From the cell containing the given text, extract its center point as (x, y) coordinate. 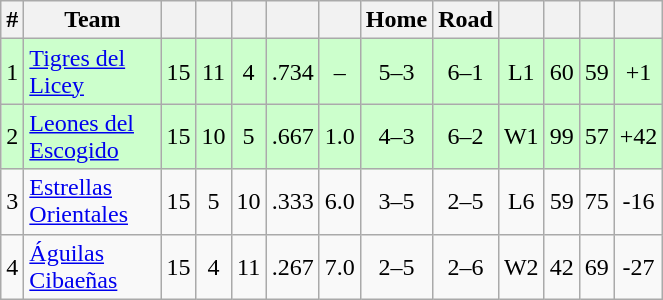
Águilas Cibaeñas (92, 266)
6.0 (340, 202)
69 (596, 266)
99 (562, 136)
57 (596, 136)
-27 (638, 266)
# (12, 20)
Estrellas Orientales (92, 202)
-16 (638, 202)
6–2 (466, 136)
.734 (292, 72)
W1 (521, 136)
42 (562, 266)
+1 (638, 72)
L6 (521, 202)
W2 (521, 266)
4–3 (396, 136)
– (340, 72)
3–5 (396, 202)
6–1 (466, 72)
Team (92, 20)
5–3 (396, 72)
Tigres del Licey (92, 72)
60 (562, 72)
.667 (292, 136)
75 (596, 202)
+42 (638, 136)
Leones del Escogido (92, 136)
3 (12, 202)
2 (12, 136)
.333 (292, 202)
1.0 (340, 136)
.267 (292, 266)
7.0 (340, 266)
L1 (521, 72)
Home (396, 20)
2–6 (466, 266)
1 (12, 72)
Road (466, 20)
